For the text-containing cell, return its midpoint in (x, y) coordinate format. 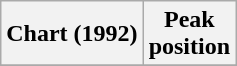
Chart (1992) (72, 34)
Peakposition (189, 34)
